Determine the [x, y] coordinate at the center of the cell enclosing the given text.  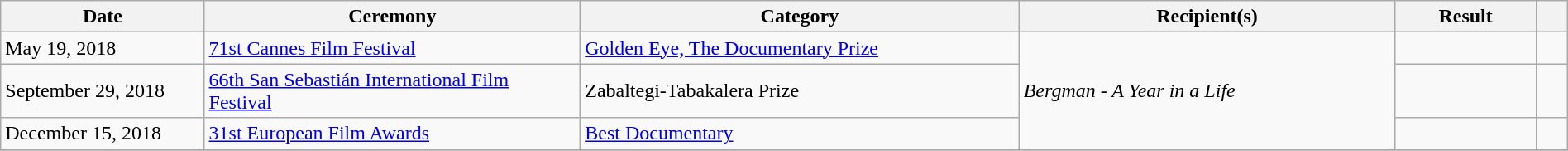
May 19, 2018 [103, 48]
Zabaltegi-Tabakalera Prize [800, 91]
Date [103, 17]
Bergman - A Year in a Life [1207, 91]
Recipient(s) [1207, 17]
Best Documentary [800, 134]
31st European Film Awards [392, 134]
71st Cannes Film Festival [392, 48]
December 15, 2018 [103, 134]
Ceremony [392, 17]
66th San Sebastián International Film Festival [392, 91]
September 29, 2018 [103, 91]
Golden Eye, The Documentary Prize [800, 48]
Result [1465, 17]
Category [800, 17]
